Provide the [X, Y] coordinate of the cell's center where the given text is located.  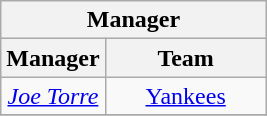
Team [186, 58]
Joe Torre [53, 96]
Yankees [186, 96]
